Locate the cell with the specified text and output its (x, y) center coordinate. 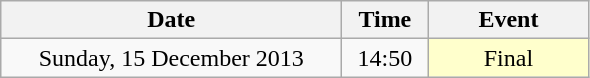
14:50 (385, 58)
Time (385, 20)
Date (172, 20)
Sunday, 15 December 2013 (172, 58)
Event (508, 20)
Final (508, 58)
